For the text-containing cell, return its midpoint in [X, Y] coordinate format. 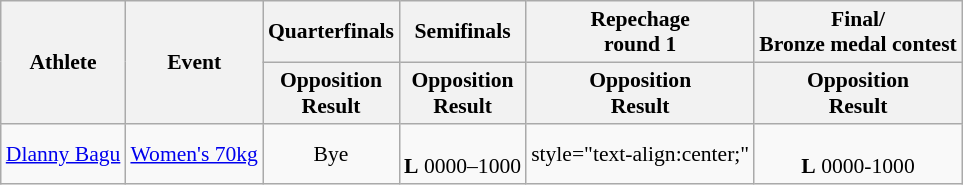
Quarterfinals [331, 32]
Bye [331, 154]
Repechage round 1 [640, 32]
L 0000-1000 [858, 154]
Athlete [64, 62]
style="text-align:center;" [640, 154]
L 0000–1000 [462, 154]
Semifinals [462, 32]
Final/Bronze medal contest [858, 32]
Women's 70kg [194, 154]
Dlanny Bagu [64, 154]
Event [194, 62]
